Pinpoint the cell where the given text exists, returning its [x, y] midpoint coordinate. 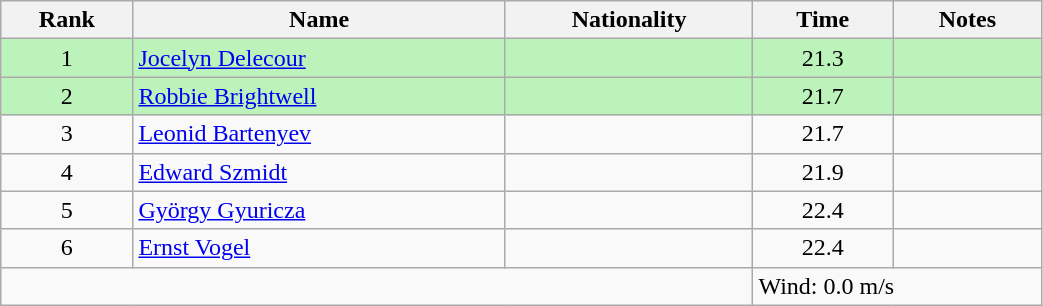
György Gyuricza [319, 210]
6 [67, 248]
Wind: 0.0 m/s [898, 286]
5 [67, 210]
Ernst Vogel [319, 248]
21.9 [823, 172]
Edward Szmidt [319, 172]
Nationality [629, 20]
21.3 [823, 58]
Notes [968, 20]
Leonid Bartenyev [319, 134]
Robbie Brightwell [319, 96]
Jocelyn Delecour [319, 58]
Rank [67, 20]
3 [67, 134]
Time [823, 20]
Name [319, 20]
1 [67, 58]
4 [67, 172]
2 [67, 96]
